Identify which cell holds the provided text, then report its [X, Y] central coordinate. 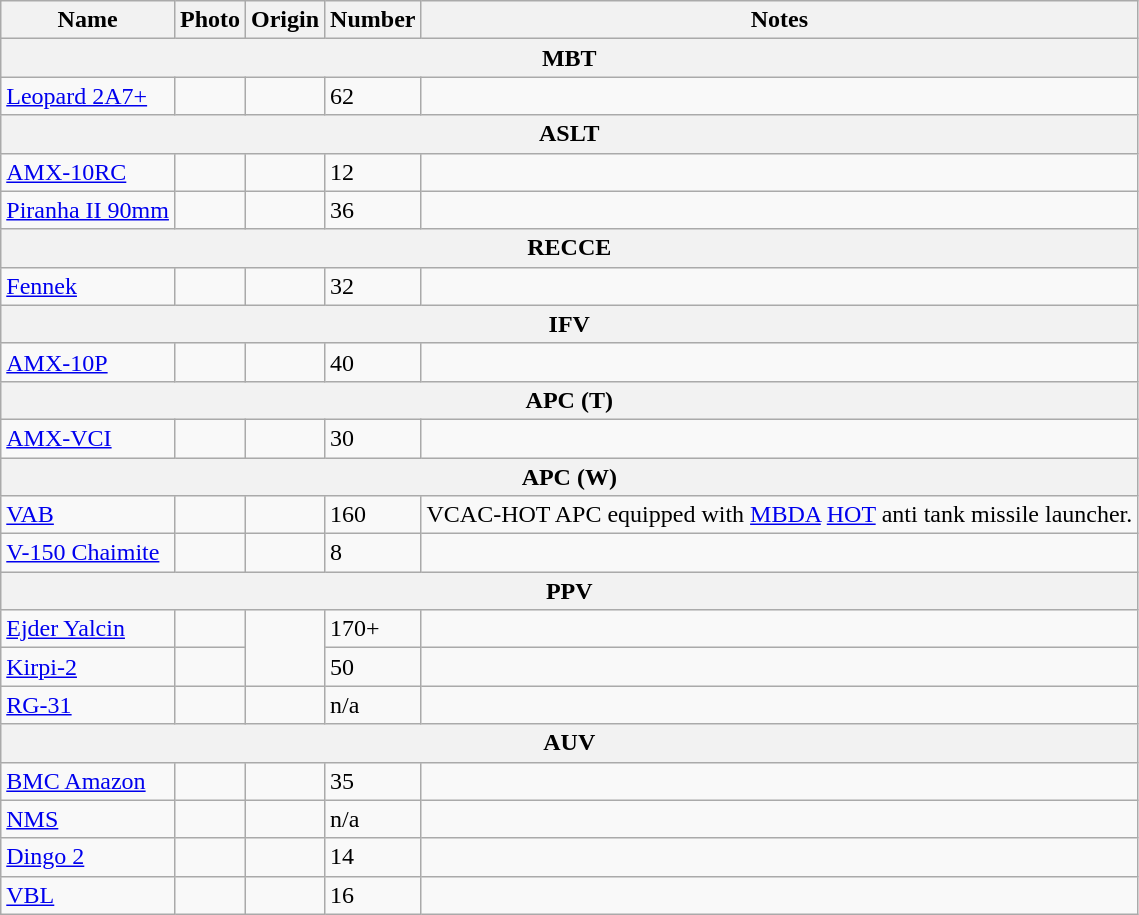
12 [373, 172]
Name [88, 20]
AMX-VCI [88, 438]
62 [373, 96]
Dingo 2 [88, 857]
40 [373, 362]
Origin [286, 20]
170+ [373, 629]
NMS [88, 819]
35 [373, 781]
30 [373, 438]
RG-31 [88, 705]
AMX-10P [88, 362]
14 [373, 857]
32 [373, 286]
VBL [88, 895]
Notes [780, 20]
MBT [570, 58]
16 [373, 895]
Kirpi-2 [88, 667]
APC (T) [570, 400]
Ejder Yalcin [88, 629]
AMX-10RC [88, 172]
V-150 Chaimite [88, 553]
VCAC-HOT APC equipped with MBDA HOT anti tank missile launcher. [780, 515]
RECCE [570, 248]
VAB [88, 515]
APC (W) [570, 477]
Number [373, 20]
AUV [570, 743]
8 [373, 553]
ASLT [570, 134]
IFV [570, 324]
PPV [570, 591]
Piranha II 90mm [88, 210]
36 [373, 210]
160 [373, 515]
Fennek [88, 286]
50 [373, 667]
Photo [210, 20]
BMC Amazon [88, 781]
Leopard 2A7+ [88, 96]
